Identify which cell holds the provided text, then report its [x, y] central coordinate. 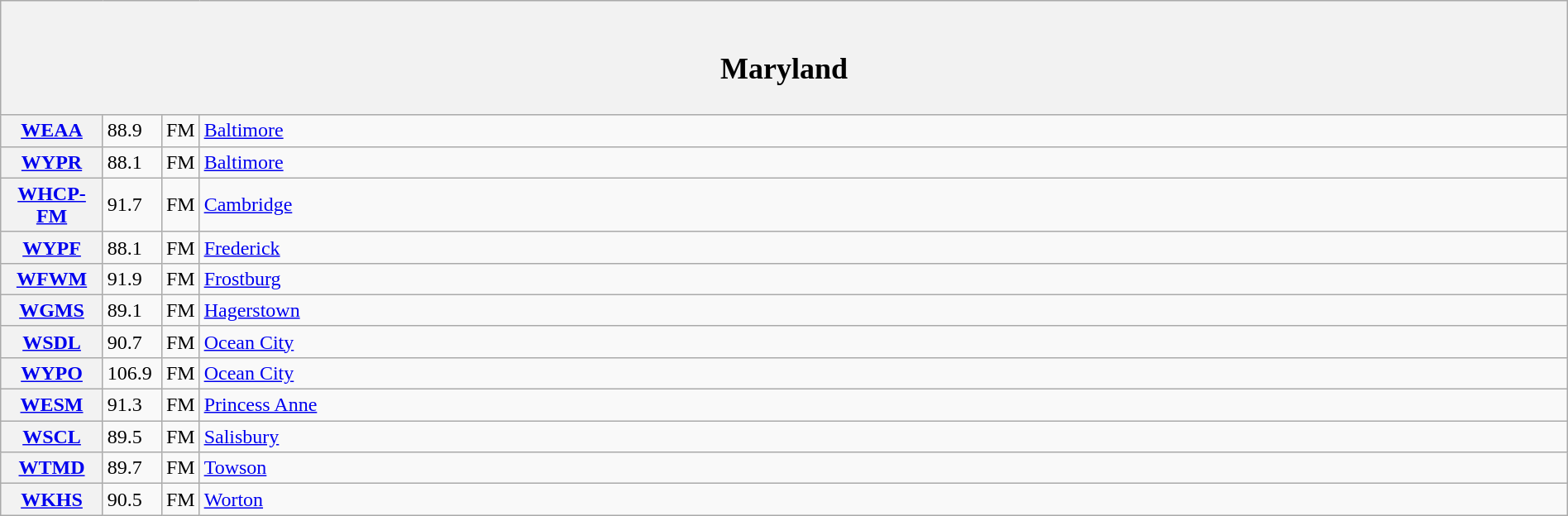
Princess Anne [883, 405]
Cambridge [883, 205]
88.9 [132, 131]
WESM [52, 405]
106.9 [132, 373]
89.1 [132, 310]
WYPO [52, 373]
90.7 [132, 342]
91.7 [132, 205]
Frostburg [883, 279]
89.7 [132, 468]
Towson [883, 468]
WSCL [52, 437]
Worton [883, 499]
WEAA [52, 131]
Frederick [883, 247]
Maryland [784, 58]
WSDL [52, 342]
WKHS [52, 499]
91.9 [132, 279]
WTMD [52, 468]
WHCP-FM [52, 205]
WYPR [52, 162]
Salisbury [883, 437]
WYPF [52, 247]
89.5 [132, 437]
WFWM [52, 279]
Hagerstown [883, 310]
91.3 [132, 405]
WGMS [52, 310]
90.5 [132, 499]
